Return the (X, Y) coordinate for the center point of the cell that contains the specified text.  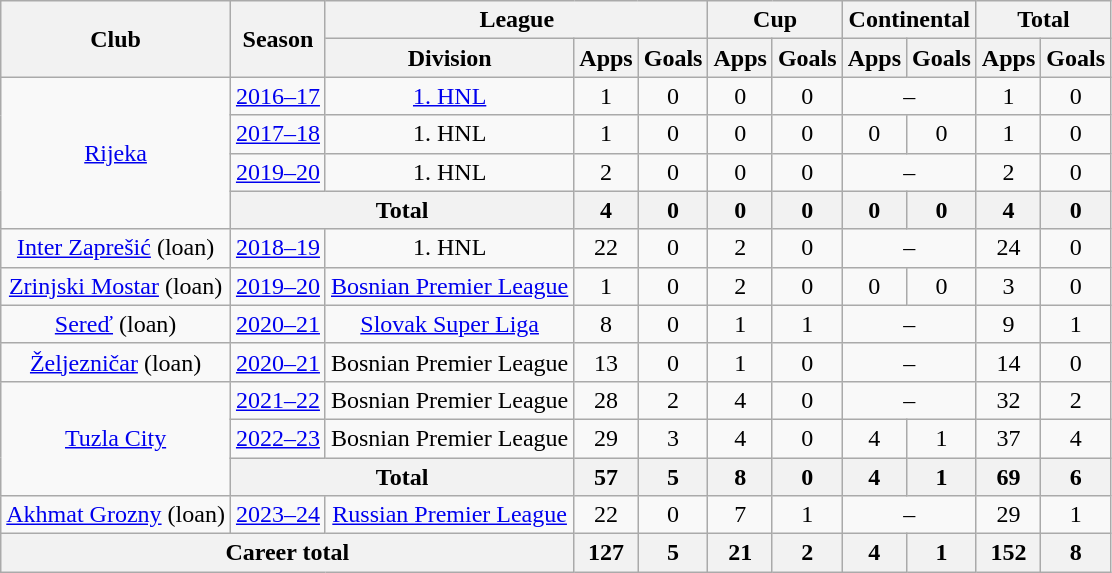
28 (606, 400)
14 (1008, 362)
Tuzla City (116, 438)
69 (1008, 477)
Division (449, 58)
2018–19 (278, 248)
Slovak Super Liga (449, 324)
7 (740, 515)
Inter Zaprešić (loan) (116, 248)
Season (278, 39)
Akhmat Grozny (loan) (116, 515)
Rijeka (116, 153)
152 (1008, 553)
League (516, 20)
37 (1008, 438)
57 (606, 477)
Zrinjski Mostar (loan) (116, 286)
21 (740, 553)
13 (606, 362)
Sereď (loan) (116, 324)
Club (116, 39)
2016–17 (278, 96)
Russian Premier League (449, 515)
2017–18 (278, 134)
127 (606, 553)
Cup (775, 20)
Continental (909, 20)
2022–23 (278, 438)
6 (1076, 477)
2023–24 (278, 515)
2021–22 (278, 400)
Željezničar (loan) (116, 362)
9 (1008, 324)
24 (1008, 248)
32 (1008, 400)
Career total (288, 553)
